Determine the (x, y) coordinate at the center of the cell enclosing the given text.  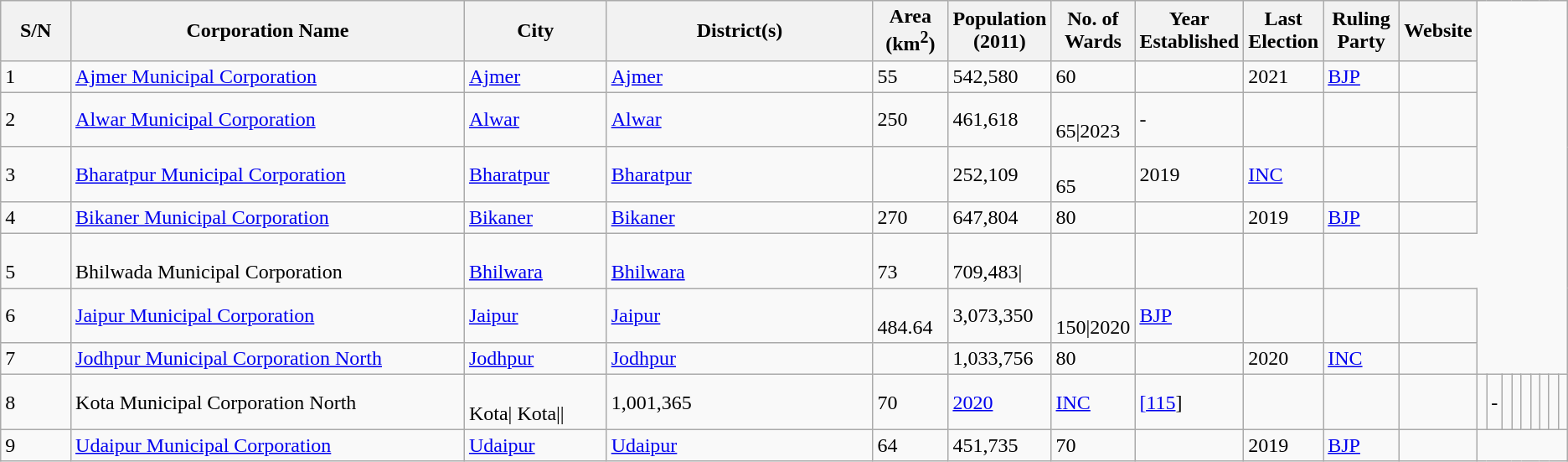
542,580 (1000, 76)
Kota Municipal Corporation North (268, 402)
65|2023 (1093, 119)
1,001,365 (740, 402)
484.64 (910, 315)
Area (km2) (910, 31)
Alwar Municipal Corporation (268, 119)
Population (2011) (1000, 31)
3 (36, 174)
Udaipur Municipal Corporation (268, 445)
Ajmer Municipal Corporation (268, 76)
709,483| (1000, 262)
7 (36, 359)
250 (910, 119)
270 (910, 217)
2 (36, 119)
Website (1437, 31)
60 (1093, 76)
4 (36, 217)
Ruling Party (1362, 31)
Bhilwada Municipal Corporation (268, 262)
65 (1093, 174)
S/N (36, 31)
1,033,756 (1000, 359)
City (535, 31)
150|2020 (1093, 315)
647,804 (1000, 217)
64 (910, 445)
Year Established (1189, 31)
8 (36, 402)
5 (36, 262)
2021 (1283, 76)
No. of Wards (1093, 31)
[115] (1189, 402)
3,073,350 (1000, 315)
Bikaner Municipal Corporation (268, 217)
252,109 (1000, 174)
Jodhpur Municipal Corporation North (268, 359)
District(s) (740, 31)
461,618 (1000, 119)
451,735 (1000, 445)
Kota| Kota|| (535, 402)
Bharatpur Municipal Corporation (268, 174)
9 (36, 445)
Jaipur Municipal Corporation (268, 315)
6 (36, 315)
73 (910, 262)
Last Election (1283, 31)
Corporation Name (268, 31)
55 (910, 76)
1 (36, 76)
